Capture the cell that displays the provided text and extract its [X, Y] central coordinate. 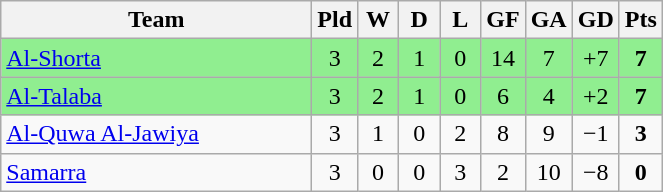
GD [596, 20]
Al-Talaba [156, 96]
Pld [335, 20]
−8 [596, 172]
4 [548, 96]
D [420, 20]
6 [503, 96]
Samarra [156, 172]
Al-Shorta [156, 58]
14 [503, 58]
+2 [596, 96]
10 [548, 172]
−1 [596, 134]
W [378, 20]
Al-Quwa Al-Jawiya [156, 134]
9 [548, 134]
GF [503, 20]
Pts [640, 20]
+7 [596, 58]
L [460, 20]
Team [156, 20]
GA [548, 20]
8 [503, 134]
